Locate the cell with the specified text and output its [x, y] center coordinate. 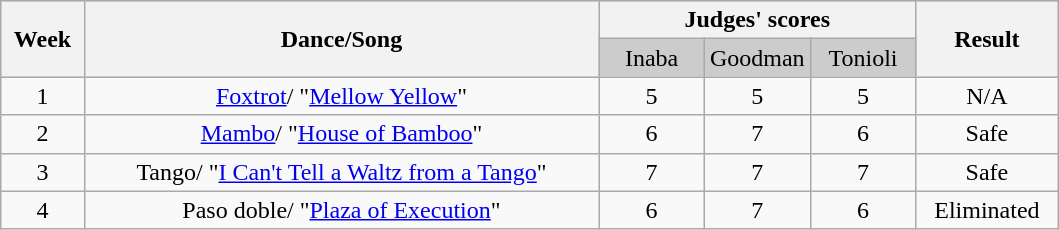
Judges' scores [758, 20]
4 [43, 210]
3 [43, 172]
Week [43, 39]
Inaba [652, 58]
Result [987, 39]
Paso doble/ "Plaza of Execution" [341, 210]
Mambo/ "House of Bamboo" [341, 134]
Dance/Song [341, 39]
Tango/ "I Can't Tell a Waltz from a Tango" [341, 172]
Foxtrot/ "Mellow Yellow" [341, 96]
Tonioli [863, 58]
Eliminated [987, 210]
2 [43, 134]
1 [43, 96]
Goodman [757, 58]
N/A [987, 96]
